For the text-containing cell, return its midpoint in (X, Y) coordinate format. 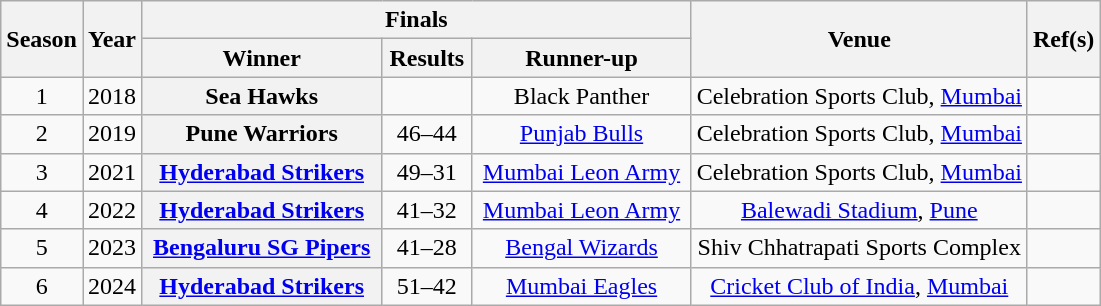
Ref(s) (1063, 39)
4 (42, 210)
41–28 (427, 248)
Bengaluru SG Pipers (262, 248)
Mumbai Eagles (582, 286)
2023 (112, 248)
46–44 (427, 134)
Venue (859, 39)
Shiv Chhatrapati Sports Complex (859, 248)
Year (112, 39)
Black Panther (582, 96)
Pune Warriors (262, 134)
Runner-up (582, 58)
6 (42, 286)
Season (42, 39)
1 (42, 96)
5 (42, 248)
2024 (112, 286)
2 (42, 134)
3 (42, 172)
2019 (112, 134)
Balewadi Stadium, Pune (859, 210)
Cricket Club of India, Mumbai (859, 286)
2018 (112, 96)
Punjab Bulls (582, 134)
2021 (112, 172)
Winner (262, 58)
Sea Hawks (262, 96)
Bengal Wizards (582, 248)
49–31 (427, 172)
2022 (112, 210)
51–42 (427, 286)
Results (427, 58)
41–32 (427, 210)
Finals (417, 20)
